Return the (X, Y) coordinate for the center point of the cell that contains the specified text.  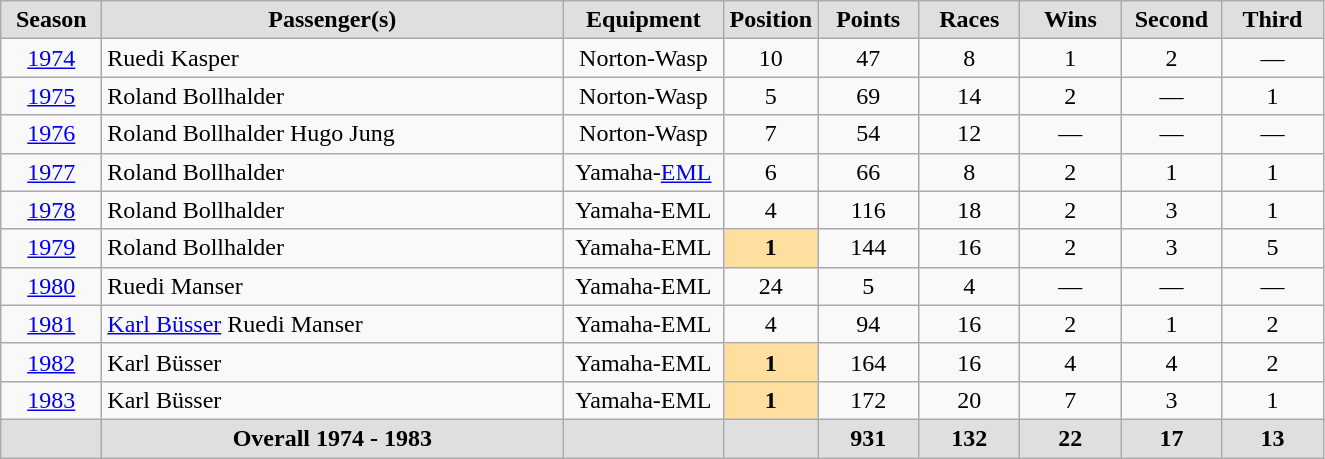
20 (970, 400)
47 (868, 58)
1983 (52, 400)
Ruedi Kasper (332, 58)
Wins (1070, 20)
1975 (52, 96)
Season (52, 20)
132 (970, 438)
1982 (52, 362)
1980 (52, 286)
144 (868, 248)
1974 (52, 58)
Third (1272, 20)
24 (771, 286)
Equipment (644, 20)
Ruedi Manser (332, 286)
Overall 1974 - 1983 (332, 438)
6 (771, 172)
66 (868, 172)
1981 (52, 324)
22 (1070, 438)
12 (970, 134)
54 (868, 134)
69 (868, 96)
116 (868, 210)
13 (1272, 438)
Karl Büsser Ruedi Manser (332, 324)
1977 (52, 172)
1976 (52, 134)
Roland Bollhalder Hugo Jung (332, 134)
Points (868, 20)
10 (771, 58)
Passenger(s) (332, 20)
164 (868, 362)
931 (868, 438)
Position (771, 20)
1979 (52, 248)
14 (970, 96)
94 (868, 324)
172 (868, 400)
Races (970, 20)
17 (1172, 438)
1978 (52, 210)
Second (1172, 20)
18 (970, 210)
